Determine the [x, y] coordinate at the center of the cell enclosing the given text.  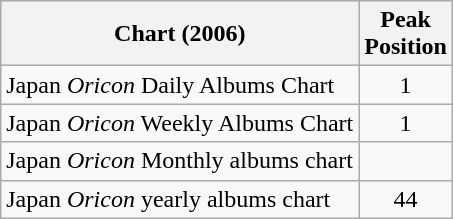
44 [406, 199]
Japan Oricon yearly albums chart [180, 199]
PeakPosition [406, 34]
Chart (2006) [180, 34]
Japan Oricon Monthly albums chart [180, 161]
Japan Oricon Daily Albums Chart [180, 85]
Japan Oricon Weekly Albums Chart [180, 123]
